Return the (X, Y) coordinate for the center point of the cell that contains the specified text.  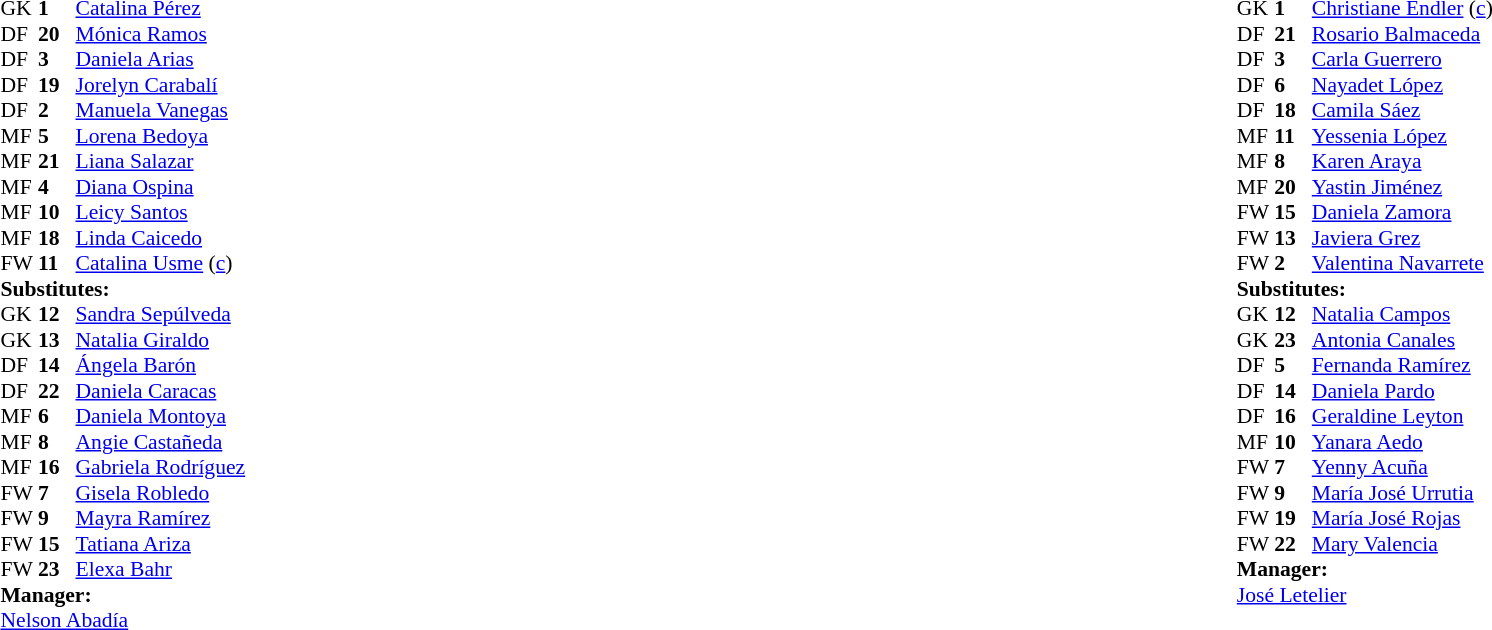
Lorena Bedoya (161, 136)
Liana Salazar (161, 161)
Linda Caicedo (161, 238)
Ángela Barón (161, 365)
Leicy Santos (161, 213)
Catalina Usme (c) (161, 263)
Mónica Ramos (161, 34)
Tatiana Ariza (161, 544)
Daniela Arias (161, 59)
Sandra Sepúlveda (161, 315)
4 (57, 187)
Substitutes: (122, 289)
Angie Castañeda (161, 442)
Daniela Caracas (161, 391)
Manager: (122, 595)
Natalia Giraldo (161, 340)
Manuela Vanegas (161, 111)
Jorelyn Carabalí (161, 85)
Elexa Bahr (161, 569)
Gisela Robledo (161, 493)
Gabriela Rodríguez (161, 467)
Diana Ospina (161, 187)
Mayra Ramírez (161, 519)
Daniela Montoya (161, 417)
